Locate the cell with the specified text and output its [X, Y] center coordinate. 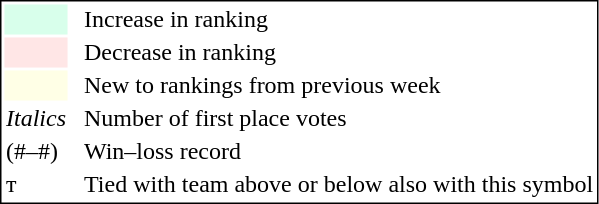
т [36, 185]
Decrease in ranking [338, 53]
Italics [36, 119]
Increase in ranking [338, 19]
Tied with team above or below also with this symbol [338, 185]
(#–#) [36, 151]
New to rankings from previous week [338, 85]
Number of first place votes [338, 119]
Win–loss record [338, 151]
